Detect which cell encompasses the target text, then output its [x, y] center coordinate. 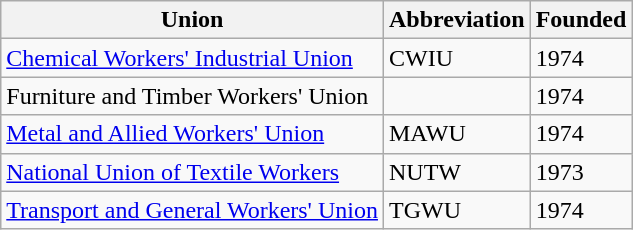
TGWU [456, 210]
Founded [581, 20]
1973 [581, 172]
NUTW [456, 172]
Abbreviation [456, 20]
Transport and General Workers' Union [192, 210]
Chemical Workers' Industrial Union [192, 58]
Metal and Allied Workers' Union [192, 134]
CWIU [456, 58]
MAWU [456, 134]
Union [192, 20]
Furniture and Timber Workers' Union [192, 96]
National Union of Textile Workers [192, 172]
